Extract the (x, y) coordinate from the center of the cell holding the provided text.  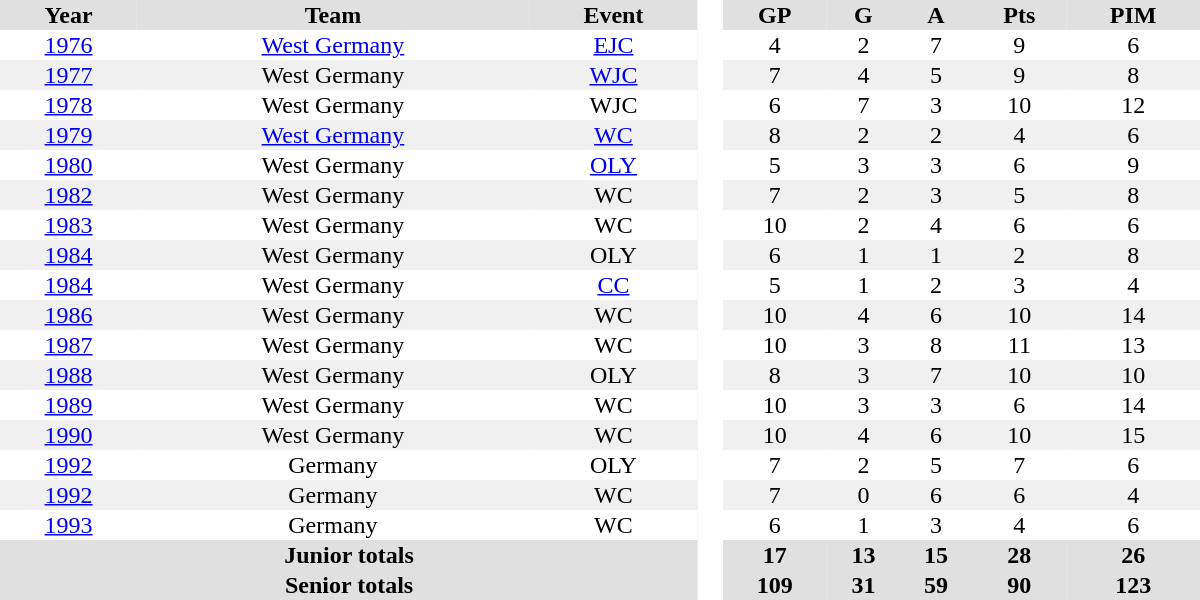
Team (333, 15)
1978 (68, 105)
28 (1019, 555)
CC (614, 285)
31 (864, 585)
1976 (68, 45)
26 (1133, 555)
1989 (68, 405)
Year (68, 15)
90 (1019, 585)
Pts (1019, 15)
109 (774, 585)
17 (774, 555)
1983 (68, 225)
1990 (68, 435)
Junior totals (349, 555)
GP (774, 15)
0 (864, 495)
11 (1019, 345)
1979 (68, 135)
1987 (68, 345)
A (936, 15)
EJC (614, 45)
59 (936, 585)
Event (614, 15)
Senior totals (349, 585)
1993 (68, 525)
12 (1133, 105)
1982 (68, 195)
1980 (68, 165)
G (864, 15)
123 (1133, 585)
1977 (68, 75)
PIM (1133, 15)
1986 (68, 315)
1988 (68, 375)
